Scan for the cell matching the given text and deliver its (X, Y) coordinate at center. 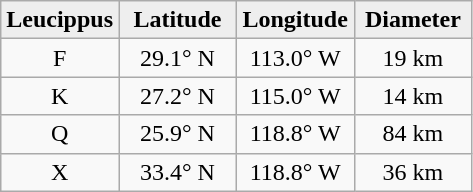
33.4° N (178, 172)
25.9° N (178, 134)
Latitude (178, 20)
K (60, 96)
115.0° W (295, 96)
F (60, 58)
113.0° W (295, 58)
36 km (413, 172)
X (60, 172)
19 km (413, 58)
Leucippus (60, 20)
84 km (413, 134)
Diameter (413, 20)
27.2° N (178, 96)
Q (60, 134)
29.1° N (178, 58)
Longitude (295, 20)
14 km (413, 96)
